Capture the cell that displays the provided text and extract its [X, Y] central coordinate. 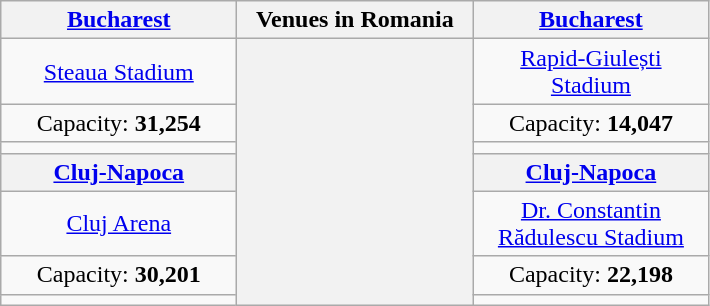
Capacity: 14,047 [591, 123]
Capacity: 30,201 [119, 275]
Capacity: 22,198 [591, 275]
Steaua Stadium [119, 72]
Venues in Romania [355, 20]
Rapid-Giulești Stadium [591, 72]
Capacity: 31,254 [119, 123]
Dr. Constantin Rădulescu Stadium [591, 224]
Cluj Arena [119, 224]
